For the text-containing cell, return its midpoint in (X, Y) coordinate format. 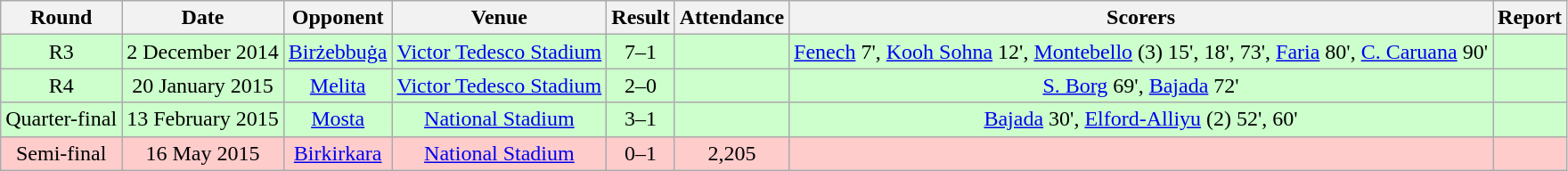
Semi-final (61, 153)
2 December 2014 (203, 52)
Scorers (1141, 18)
16 May 2015 (203, 153)
3–1 (641, 119)
Report (1531, 18)
Bajada 30', Elford-Alliyu (2) 52', 60' (1141, 119)
2,205 (731, 153)
S. Borg 69', Bajada 72' (1141, 85)
20 January 2015 (203, 85)
Quarter-final (61, 119)
0–1 (641, 153)
Opponent (338, 18)
R3 (61, 52)
R4 (61, 85)
Venue (499, 18)
Mosta (338, 119)
Attendance (731, 18)
Melita (338, 85)
13 February 2015 (203, 119)
Result (641, 18)
Fenech 7', Kooh Sohna 12', Montebello (3) 15', 18', 73', Faria 80', C. Caruana 90' (1141, 52)
Round (61, 18)
Birkirkara (338, 153)
Date (203, 18)
7–1 (641, 52)
Birżebbuġa (338, 52)
2–0 (641, 85)
